Identify which cell holds the provided text, then report its (X, Y) central coordinate. 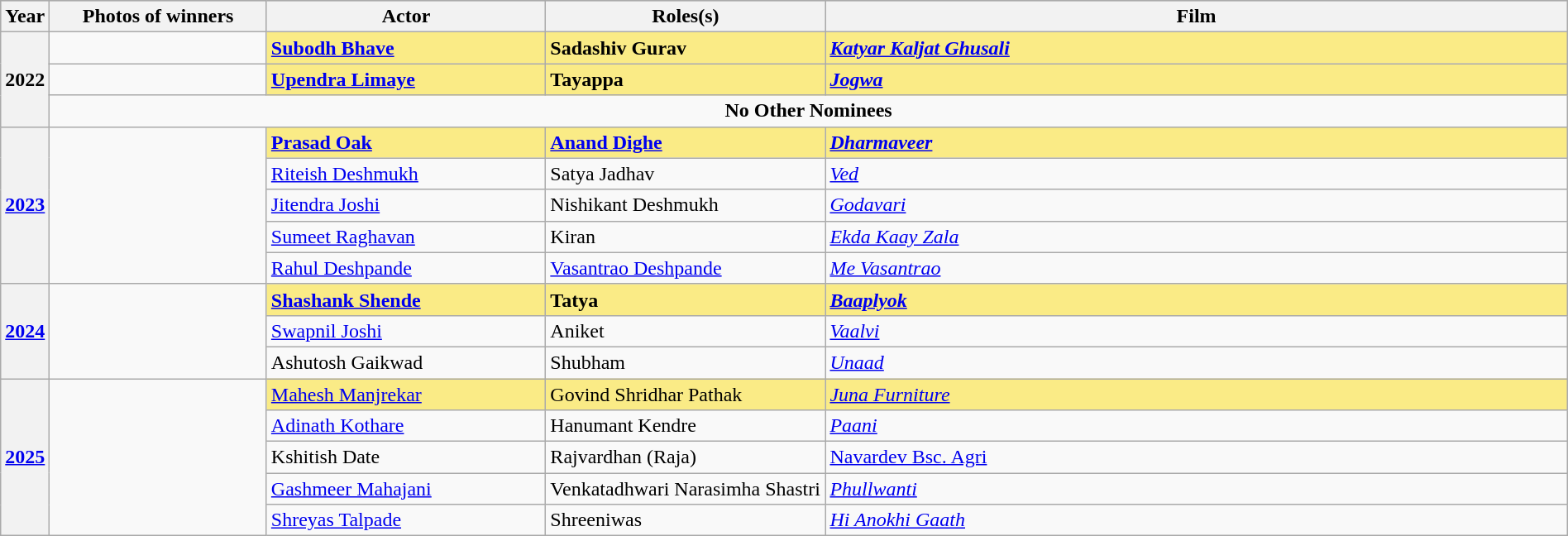
Unaad (1196, 362)
Prasad Oak (406, 142)
Sumeet Raghavan (406, 237)
Navardev Bsc. Agri (1196, 457)
Vaalvi (1196, 331)
Rahul Deshpande (406, 268)
Me Vasantrao (1196, 268)
Dharmaveer (1196, 142)
Film (1196, 17)
Hanumant Kendre (686, 426)
Adinath Kothare (406, 426)
2022 (25, 79)
Ved (1196, 174)
Swapnil Joshi (406, 331)
Govind Shridhar Pathak (686, 395)
Ashutosh Gaikwad (406, 362)
Actor (406, 17)
Juna Furniture (1196, 395)
Tayappa (686, 79)
Kshitish Date (406, 457)
Roles(s) (686, 17)
Shubham (686, 362)
2023 (25, 205)
Gashmeer Mahajani (406, 489)
Ekda Kaay Zala (1196, 237)
Riteish Deshmukh (406, 174)
Katyar Kaljat Ghusali (1196, 48)
Godavari (1196, 205)
Aniket (686, 331)
Kiran (686, 237)
Nishikant Deshmukh (686, 205)
Baaplyok (1196, 299)
Vasantrao Deshpande (686, 268)
No Other Nominees (809, 111)
2024 (25, 331)
Tatya (686, 299)
Shreeniwas (686, 520)
Subodh Bhave (406, 48)
Upendra Limaye (406, 79)
Satya Jadhav (686, 174)
2025 (25, 457)
Rajvardhan (Raja) (686, 457)
Shreyas Talpade (406, 520)
Jitendra Joshi (406, 205)
Phullwanti (1196, 489)
Year (25, 17)
Mahesh Manjrekar (406, 395)
Sadashiv Gurav (686, 48)
Paani (1196, 426)
Shashank Shende (406, 299)
Jogwa (1196, 79)
Anand Dighe (686, 142)
Hi Anokhi Gaath (1196, 520)
Photos of winners (159, 17)
Venkatadhwari Narasimha Shastri (686, 489)
